Identify which cell holds the provided text, then report its [X, Y] central coordinate. 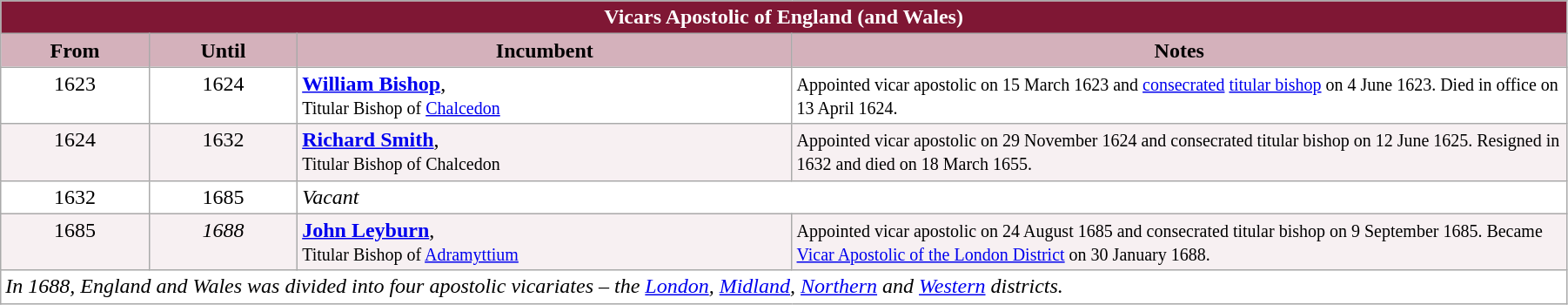
John Leyburn, Titular Bishop of Adramyttium [545, 242]
William Bishop, Titular Bishop of Chalcedon [545, 96]
1623 [75, 96]
Appointed vicar apostolic on 29 November 1624 and consecrated titular bishop on 12 June 1625. Resigned in 1632 and died on 18 March 1655. [1179, 152]
From [75, 51]
Vicars Apostolic of England (and Wales) [784, 17]
Vacant [933, 197]
Notes [1179, 51]
Incumbent [545, 51]
Until [223, 51]
Appointed vicar apostolic on 15 March 1623 and consecrated titular bishop on 4 June 1623. Died in office on 13 April 1624. [1179, 96]
Richard Smith, Titular Bishop of Chalcedon [545, 152]
1688 [223, 242]
In 1688, England and Wales was divided into four apostolic vicariates – the London, Midland, Northern and Western districts. [784, 287]
